Provide the (x, y) coordinate of the cell's center where the given text is located.  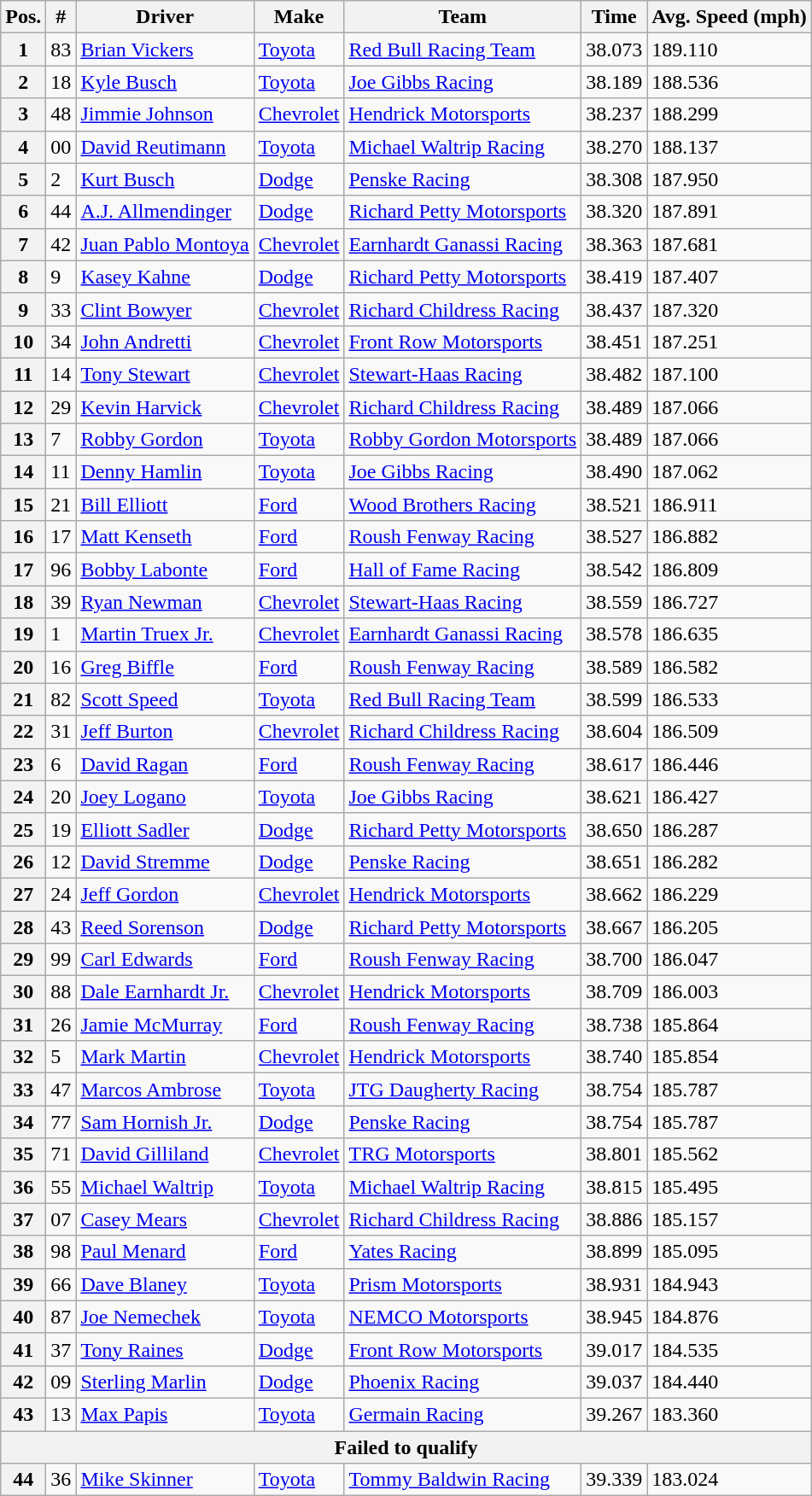
07 (61, 1219)
Bill Elliott (165, 505)
David Gilliland (165, 1154)
Kevin Harvick (165, 407)
Robby Gordon Motorsports (463, 440)
32 (24, 1057)
40 (24, 1317)
Joe Nemechek (165, 1317)
186.446 (729, 764)
87 (61, 1317)
184.535 (729, 1349)
35 (24, 1154)
38.189 (615, 82)
55 (61, 1187)
Wood Brothers Racing (463, 505)
27 (24, 894)
38.662 (615, 894)
186.911 (729, 505)
185.562 (729, 1154)
38.899 (615, 1252)
Casey Mears (165, 1219)
38.650 (615, 829)
10 (24, 342)
Jeff Burton (165, 732)
38.589 (615, 667)
96 (61, 570)
38.709 (615, 992)
Clint Bowyer (165, 309)
187.950 (729, 179)
Tony Stewart (165, 374)
30 (24, 992)
38.651 (615, 862)
38.931 (615, 1284)
98 (61, 1252)
3 (24, 114)
185.854 (729, 1057)
Michael Waltrip (165, 1187)
185.495 (729, 1187)
Pos. (24, 17)
Driver (165, 17)
186.809 (729, 570)
Germain Racing (463, 1414)
38.604 (615, 732)
John Andretti (165, 342)
186.582 (729, 667)
Bobby Labonte (165, 570)
38.419 (615, 277)
187.681 (729, 244)
JTG Daugherty Racing (463, 1090)
Kurt Busch (165, 179)
186.003 (729, 992)
38.667 (615, 926)
39.339 (615, 1480)
38.542 (615, 570)
38.700 (615, 960)
Tommy Baldwin Racing (463, 1480)
Prism Motorsports (463, 1284)
38.738 (615, 1025)
38.527 (615, 537)
38.270 (615, 147)
38.886 (615, 1219)
David Reutimann (165, 147)
188.299 (729, 114)
186.427 (729, 797)
186.282 (729, 862)
38.599 (615, 699)
Max Papis (165, 1414)
Jeff Gordon (165, 894)
Hall of Fame Racing (463, 570)
38.482 (615, 374)
Dale Earnhardt Jr. (165, 992)
186.205 (729, 926)
189.110 (729, 50)
Sam Hornish Jr. (165, 1122)
38.559 (615, 602)
82 (61, 699)
38.451 (615, 342)
38.945 (615, 1317)
183.360 (729, 1414)
Kasey Kahne (165, 277)
Greg Biffle (165, 667)
187.062 (729, 472)
Sterling Marlin (165, 1382)
186.229 (729, 894)
38.815 (615, 1187)
38.617 (615, 764)
183.024 (729, 1480)
186.287 (729, 829)
Joey Logano (165, 797)
09 (61, 1382)
186.533 (729, 699)
Jimmie Johnson (165, 114)
38.740 (615, 1057)
77 (61, 1122)
188.536 (729, 82)
187.320 (729, 309)
38.308 (615, 179)
Brian Vickers (165, 50)
Juan Pablo Montoya (165, 244)
186.509 (729, 732)
Scott Speed (165, 699)
38.521 (615, 505)
41 (24, 1349)
# (61, 17)
Yates Racing (463, 1252)
47 (61, 1090)
187.407 (729, 277)
185.864 (729, 1025)
39.017 (615, 1349)
186.047 (729, 960)
23 (24, 764)
Martin Truex Jr. (165, 634)
66 (61, 1284)
Marcos Ambrose (165, 1090)
38.490 (615, 472)
38.437 (615, 309)
TRG Motorsports (463, 1154)
38.621 (615, 797)
Carl Edwards (165, 960)
187.100 (729, 374)
Make (299, 17)
David Ragan (165, 764)
Kyle Busch (165, 82)
Paul Menard (165, 1252)
Elliott Sadler (165, 829)
Mark Martin (165, 1057)
4 (24, 147)
Tony Raines (165, 1349)
48 (61, 114)
22 (24, 732)
184.876 (729, 1317)
Denny Hamlin (165, 472)
Robby Gordon (165, 440)
Matt Kenseth (165, 537)
39.037 (615, 1382)
Dave Blaney (165, 1284)
Failed to qualify (406, 1447)
Avg. Speed (mph) (729, 17)
25 (24, 829)
38.801 (615, 1154)
99 (61, 960)
Mike Skinner (165, 1480)
28 (24, 926)
39.267 (615, 1414)
187.891 (729, 212)
Time (615, 17)
A.J. Allmendinger (165, 212)
Reed Sorenson (165, 926)
184.440 (729, 1382)
David Stremme (165, 862)
188.137 (729, 147)
NEMCO Motorsports (463, 1317)
Jamie McMurray (165, 1025)
187.251 (729, 342)
185.157 (729, 1219)
38.363 (615, 244)
38.320 (615, 212)
00 (61, 147)
71 (61, 1154)
186.635 (729, 634)
Ryan Newman (165, 602)
38 (24, 1252)
186.882 (729, 537)
Team (463, 17)
185.095 (729, 1252)
8 (24, 277)
88 (61, 992)
83 (61, 50)
38.237 (615, 114)
38.578 (615, 634)
186.727 (729, 602)
15 (24, 505)
Phoenix Racing (463, 1382)
184.943 (729, 1284)
38.073 (615, 50)
